For the text-containing cell, return its midpoint in [x, y] coordinate format. 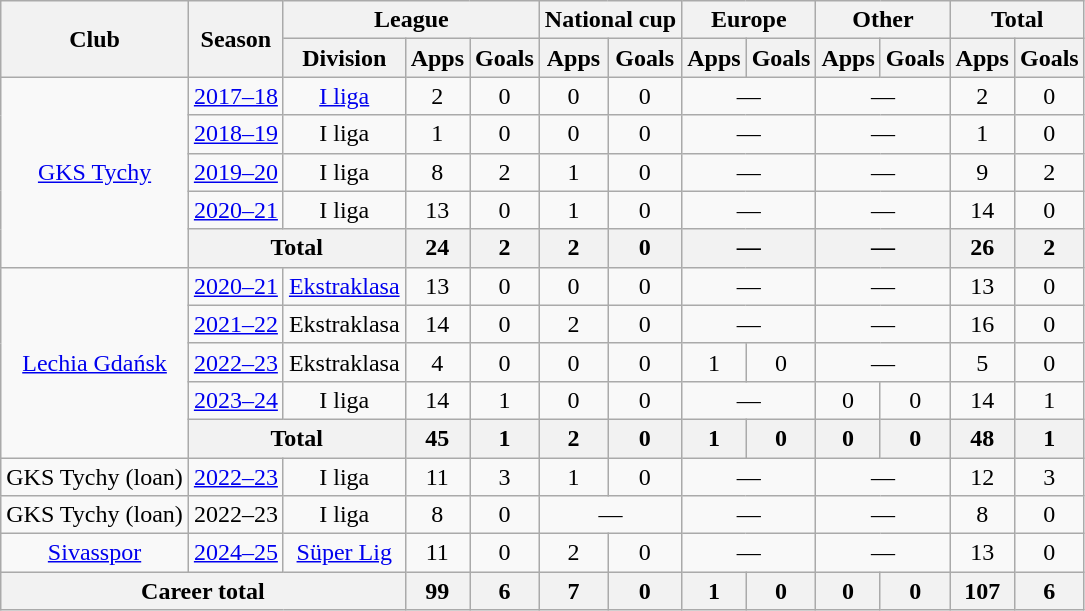
Lechia Gdańsk [95, 362]
Europe [749, 20]
24 [437, 248]
26 [982, 248]
Other [883, 20]
2021–22 [236, 324]
2018–19 [236, 134]
9 [982, 172]
Süper Lig [344, 553]
League [411, 20]
7 [573, 591]
99 [437, 591]
107 [982, 591]
12 [982, 477]
Sivasspor [95, 553]
4 [437, 362]
2023–24 [236, 400]
5 [982, 362]
GKS Tychy [95, 172]
Club [95, 39]
Season [236, 39]
45 [437, 438]
Career total [203, 591]
2017–18 [236, 96]
48 [982, 438]
Division [344, 58]
2019–20 [236, 172]
National cup [610, 20]
16 [982, 324]
2024–25 [236, 553]
